Return the [X, Y] coordinate for the center point of the cell that contains the specified text.  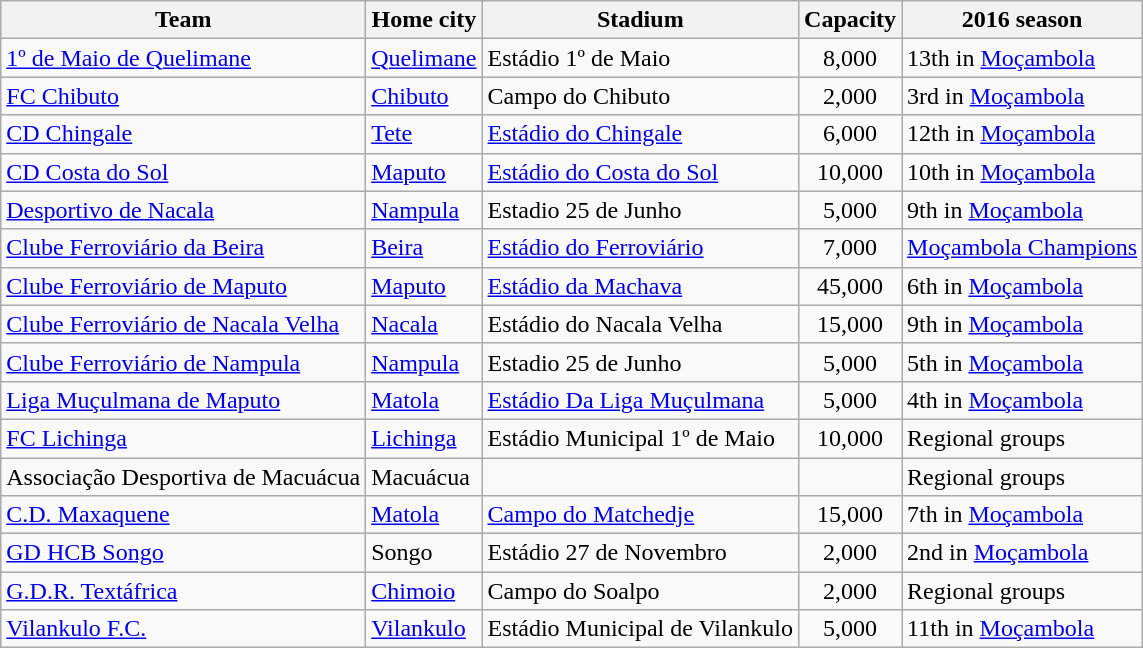
G.D.R. Textáfrica [184, 591]
FC Chibuto [184, 96]
11th in Moçambola [1022, 629]
Estádio do Costa do Sol [640, 172]
Tete [424, 134]
Estádio da Machava [640, 286]
5th in Moçambola [1022, 362]
4th in Moçambola [1022, 400]
Associação Desportiva de Macuácua [184, 477]
Campo do Soalpo [640, 591]
Estádio Da Liga Muçulmana [640, 400]
Capacity [850, 20]
Quelimane [424, 58]
Estádio do Nacala Velha [640, 324]
13th in Moçambola [1022, 58]
7,000 [850, 248]
Campo do Matchedje [640, 515]
CD Costa do Sol [184, 172]
Campo do Chibuto [640, 96]
Clube Ferroviário da Beira [184, 248]
Stadium [640, 20]
12th in Moçambola [1022, 134]
Vilankulo [424, 629]
2016 season [1022, 20]
Songo [424, 553]
Estádio do Ferroviário [640, 248]
45,000 [850, 286]
Estádio Municipal de Vilankulo [640, 629]
Estádio 27 de Novembro [640, 553]
7th in Moçambola [1022, 515]
Beira [424, 248]
CD Chingale [184, 134]
Clube Ferroviário de Nampula [184, 362]
Estádio Municipal 1º de Maio [640, 438]
Clube Ferroviário de Maputo [184, 286]
2nd in Moçambola [1022, 553]
10th in Moçambola [1022, 172]
Desportivo de Nacala [184, 210]
3rd in Moçambola [1022, 96]
Team [184, 20]
6th in Moçambola [1022, 286]
8,000 [850, 58]
6,000 [850, 134]
Vilankulo F.C. [184, 629]
Chibuto [424, 96]
Home city [424, 20]
C.D. Maxaquene [184, 515]
1º de Maio de Quelimane [184, 58]
Lichinga [424, 438]
Moçambola Champions [1022, 248]
GD HCB Songo [184, 553]
Estádio do Chingale [640, 134]
Liga Muçulmana de Maputo [184, 400]
Clube Ferroviário de Nacala Velha [184, 324]
FC Lichinga [184, 438]
Chimoio [424, 591]
Nacala [424, 324]
Macuácua [424, 477]
Estádio 1º de Maio [640, 58]
